Scan for the cell matching the given text and deliver its [X, Y] coordinate at center. 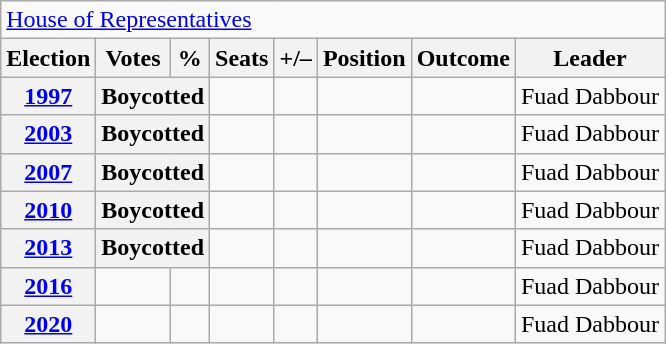
Position [364, 58]
2016 [48, 286]
2020 [48, 324]
Election [48, 58]
2003 [48, 134]
Leader [590, 58]
% [190, 58]
Outcome [463, 58]
2010 [48, 210]
Seats [242, 58]
2007 [48, 172]
1997 [48, 96]
House of Representatives [333, 20]
2013 [48, 248]
Votes [133, 58]
+/– [296, 58]
